Search for the cell housing the specified text and yield its [X, Y] center coordinate. 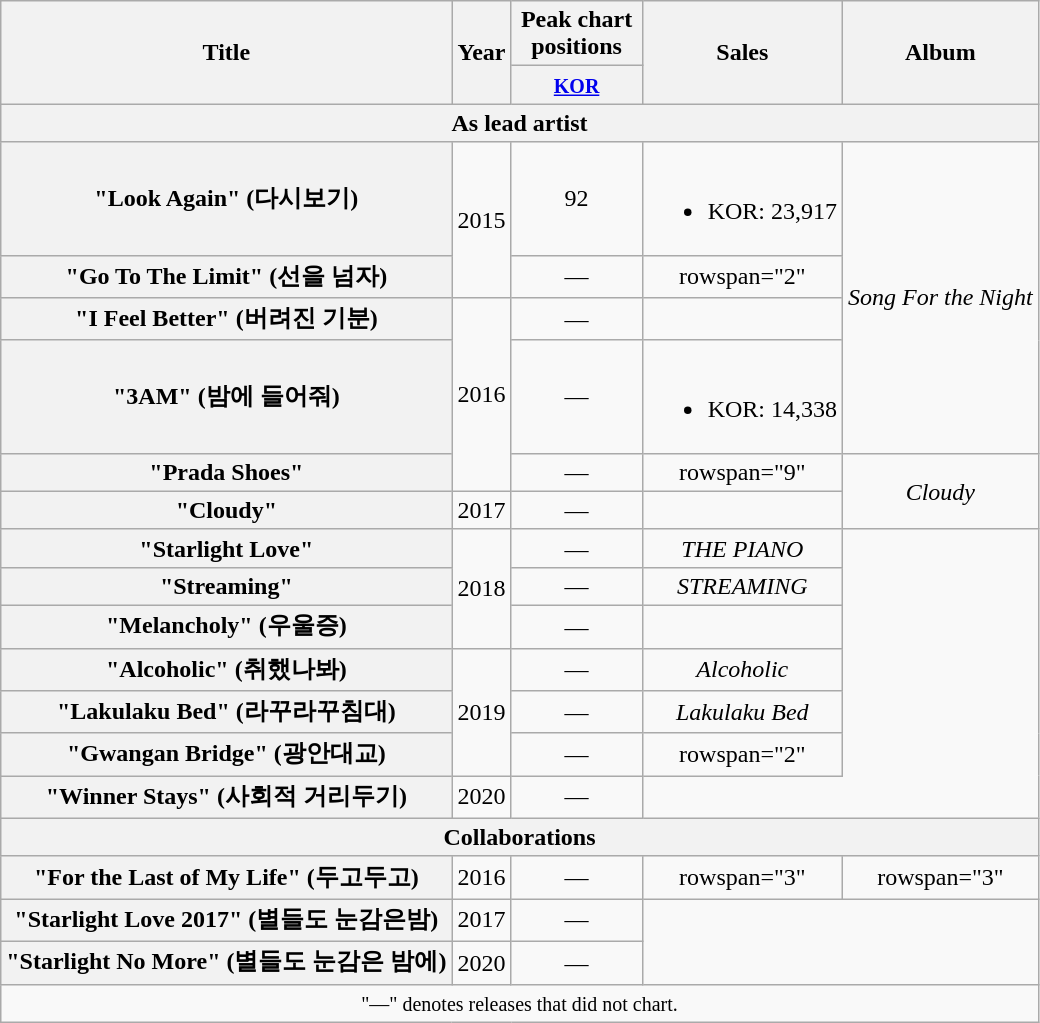
KOR: 23,917 [742, 198]
Cloudy [941, 491]
"Lakulaku Bed" (라꾸라꾸침대) [226, 712]
"Melancholy" (우울증) [226, 626]
KOR [576, 85]
rowspan="9" [742, 472]
92 [576, 198]
THE PIANO [742, 548]
"I Feel Better" (버려진 기분) [226, 320]
Song For the Night [941, 298]
"Look Again" (다시보기) [226, 198]
"Alcoholic" (취했나봐) [226, 670]
Sales [742, 52]
Year [482, 52]
2019 [482, 712]
"Prada Shoes" [226, 472]
"3AM" (밤에 들어줘) [226, 396]
"Go To The Limit" (선을 넘자) [226, 276]
As lead artist [520, 123]
2015 [482, 220]
Album [941, 52]
"Starlight Love" [226, 548]
Alcoholic [742, 670]
KOR: 14,338 [742, 396]
"Cloudy" [226, 510]
"Winner Stays" (사회적 거리두기) [226, 798]
"Starlight Love 2017" (별들도 눈감은밤) [226, 920]
"Gwangan Bridge" (광안대교) [226, 754]
"Starlight No More" (별들도 눈감은 밤에) [226, 962]
Lakulaku Bed [742, 712]
Collaborations [520, 837]
Peak chart positions [576, 34]
"Streaming" [226, 586]
Title [226, 52]
2018 [482, 588]
"For the Last of My Life" (두고두고) [226, 878]
"—" denotes releases that did not chart. [520, 1003]
STREAMING [742, 586]
